Pinpoint the cell where the given text exists, returning its (x, y) midpoint coordinate. 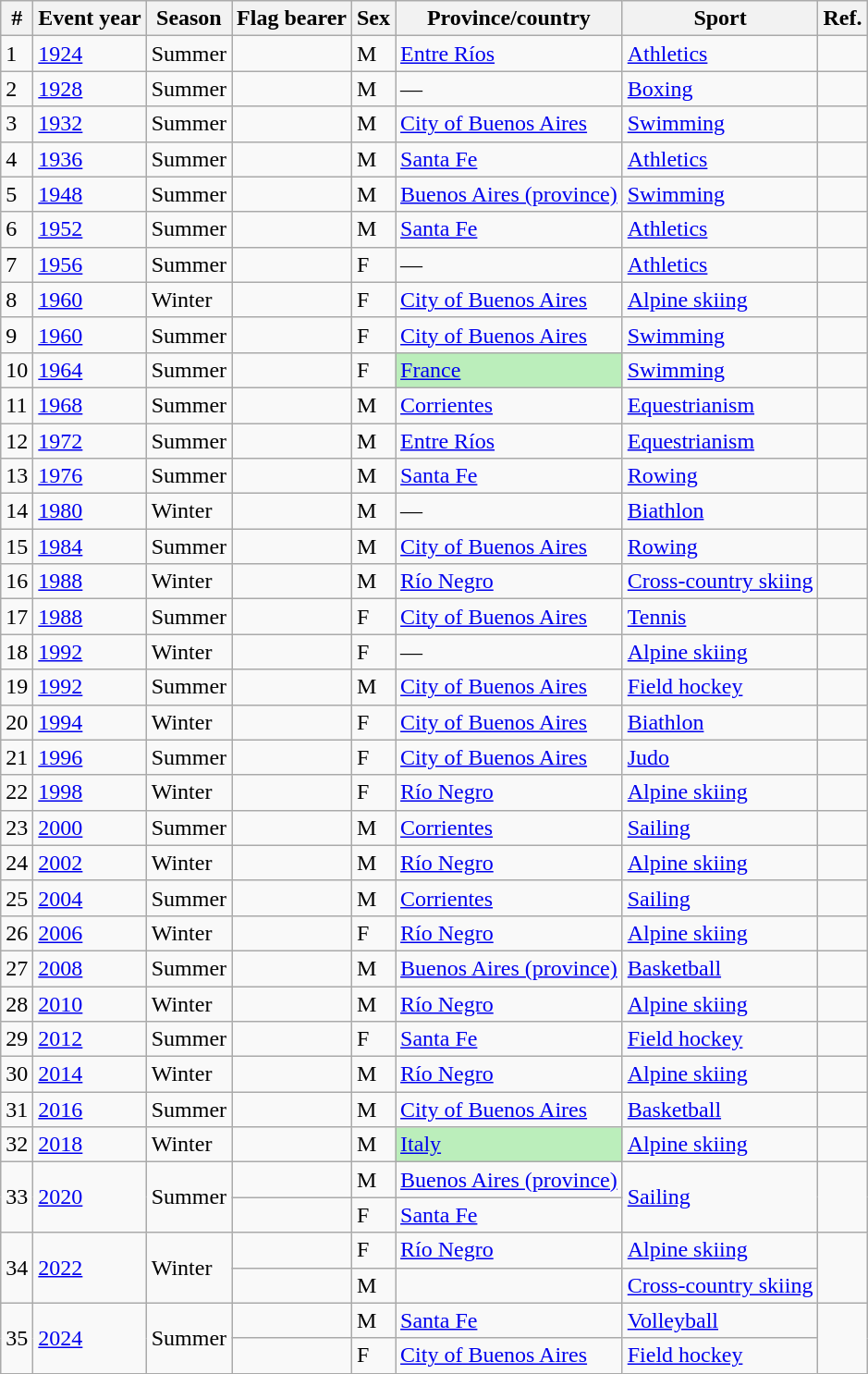
Boxing (720, 89)
Sport (720, 18)
22 (17, 792)
21 (17, 757)
14 (17, 511)
1980 (90, 511)
1924 (90, 54)
31 (17, 1110)
5 (17, 194)
Judo (720, 757)
1994 (90, 722)
35 (17, 1338)
27 (17, 968)
1996 (90, 757)
2024 (90, 1338)
1956 (90, 264)
2004 (90, 898)
Flag bearer (292, 18)
1972 (90, 441)
2 (17, 89)
33 (17, 1197)
Province/country (509, 18)
28 (17, 1003)
Event year (90, 18)
30 (17, 1074)
32 (17, 1145)
10 (17, 370)
2014 (90, 1074)
Sex (373, 18)
# (17, 18)
3 (17, 124)
7 (17, 264)
4 (17, 159)
25 (17, 898)
1932 (90, 124)
17 (17, 617)
1984 (90, 546)
29 (17, 1039)
2002 (90, 863)
13 (17, 476)
1998 (90, 792)
2010 (90, 1003)
2012 (90, 1039)
15 (17, 546)
Ref. (843, 18)
12 (17, 441)
19 (17, 687)
Season (189, 18)
France (509, 370)
20 (17, 722)
2008 (90, 968)
1976 (90, 476)
Tennis (720, 617)
1928 (90, 89)
Italy (509, 1145)
2006 (90, 933)
2020 (90, 1197)
1948 (90, 194)
18 (17, 652)
2022 (90, 1268)
34 (17, 1268)
2018 (90, 1145)
1936 (90, 159)
11 (17, 405)
2000 (90, 828)
1968 (90, 405)
8 (17, 300)
1964 (90, 370)
24 (17, 863)
16 (17, 582)
23 (17, 828)
9 (17, 335)
1 (17, 54)
2016 (90, 1110)
6 (17, 229)
26 (17, 933)
1952 (90, 229)
Volleyball (720, 1320)
